Return the (x, y) coordinate for the center point of the cell that contains the specified text.  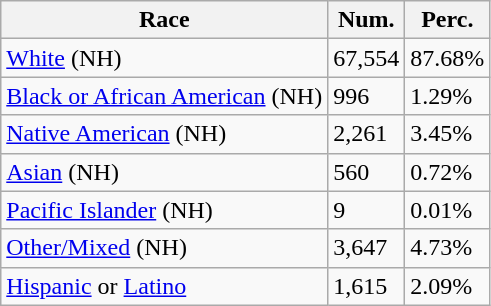
Num. (366, 20)
0.72% (448, 172)
3,647 (366, 248)
0.01% (448, 210)
Race (164, 20)
Hispanic or Latino (164, 286)
1.29% (448, 96)
87.68% (448, 58)
Other/Mixed (NH) (164, 248)
White (NH) (164, 58)
560 (366, 172)
4.73% (448, 248)
9 (366, 210)
Pacific Islander (NH) (164, 210)
Native American (NH) (164, 134)
2,261 (366, 134)
67,554 (366, 58)
1,615 (366, 286)
Asian (NH) (164, 172)
2.09% (448, 286)
Perc. (448, 20)
Black or African American (NH) (164, 96)
996 (366, 96)
3.45% (448, 134)
